Determine the [x, y] coordinate at the center of the cell enclosing the given text.  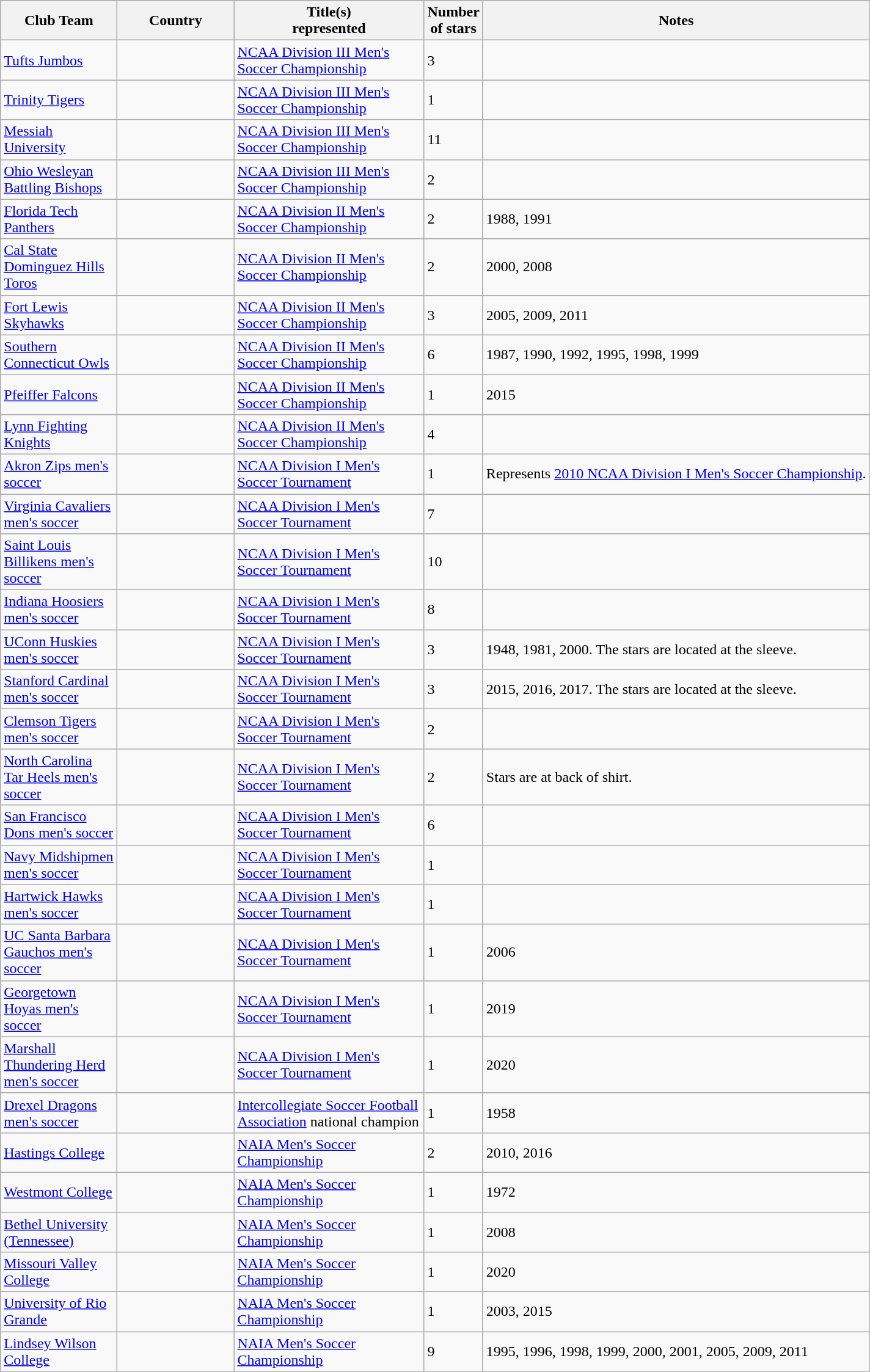
Saint Louis Billikens men's soccer [59, 562]
Tufts Jumbos [59, 60]
2006 [676, 952]
University of Rio Grande [59, 1312]
2008 [676, 1232]
Lindsey Wilson College [59, 1351]
Trinity Tigers [59, 100]
Messiah University [59, 139]
Virginia Cavaliers men's soccer [59, 513]
Country [176, 21]
1987, 1990, 1992, 1995, 1998, 1999 [676, 354]
8 [453, 610]
2005, 2009, 2011 [676, 315]
Clemson Tigers men's soccer [59, 729]
Southern Connecticut Owls [59, 354]
2003, 2015 [676, 1312]
Club Team [59, 21]
Notes [676, 21]
9 [453, 1351]
Missouri Valley College [59, 1272]
Ohio Wesleyan Battling Bishops [59, 180]
10 [453, 562]
UC Santa Barbara Gauchos men's soccer [59, 952]
Hartwick Hawks men's soccer [59, 904]
San Francisco Dons men's soccer [59, 825]
Numberof stars [453, 21]
Akron Zips men's soccer [59, 474]
Bethel University (Tennessee) [59, 1232]
Indiana Hoosiers men's soccer [59, 610]
Stanford Cardinal men's soccer [59, 689]
Fort Lewis Skyhawks [59, 315]
Represents 2010 NCAA Division I Men's Soccer Championship. [676, 474]
Florida Tech Panthers [59, 219]
Title(s)represented [329, 21]
Navy Midshipmen men's soccer [59, 865]
1995, 1996, 1998, 1999, 2000, 2001, 2005, 2009, 2011 [676, 1351]
Drexel Dragons men's soccer [59, 1113]
Stars are at back of shirt. [676, 777]
2000, 2008 [676, 267]
4 [453, 434]
2015, 2016, 2017. The stars are located at the sleeve. [676, 689]
Cal State Dominguez Hills Toros [59, 267]
1972 [676, 1192]
Hastings College [59, 1152]
Westmont College [59, 1192]
1948, 1981, 2000. The stars are located at the sleeve. [676, 650]
2015 [676, 395]
2019 [676, 1009]
1988, 1991 [676, 219]
2010, 2016 [676, 1152]
Lynn Fighting Knights [59, 434]
North Carolina Tar Heels men's soccer [59, 777]
1958 [676, 1113]
11 [453, 139]
7 [453, 513]
Marshall Thundering Herd men's soccer [59, 1065]
Pfeiffer Falcons [59, 395]
UConn Huskies men's soccer [59, 650]
Georgetown Hoyas men's soccer [59, 1009]
Intercollegiate Soccer Football Association national champion [329, 1113]
